For the text-containing cell, return its midpoint in [X, Y] coordinate format. 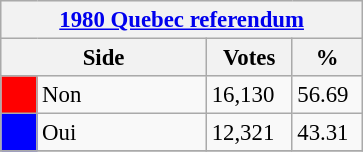
16,130 [249, 95]
% [328, 58]
1980 Quebec referendum [182, 20]
Non [122, 95]
43.31 [328, 133]
Votes [249, 58]
12,321 [249, 133]
Oui [122, 133]
56.69 [328, 95]
Side [104, 58]
